Return (x, y) of the center of cell containing provided text 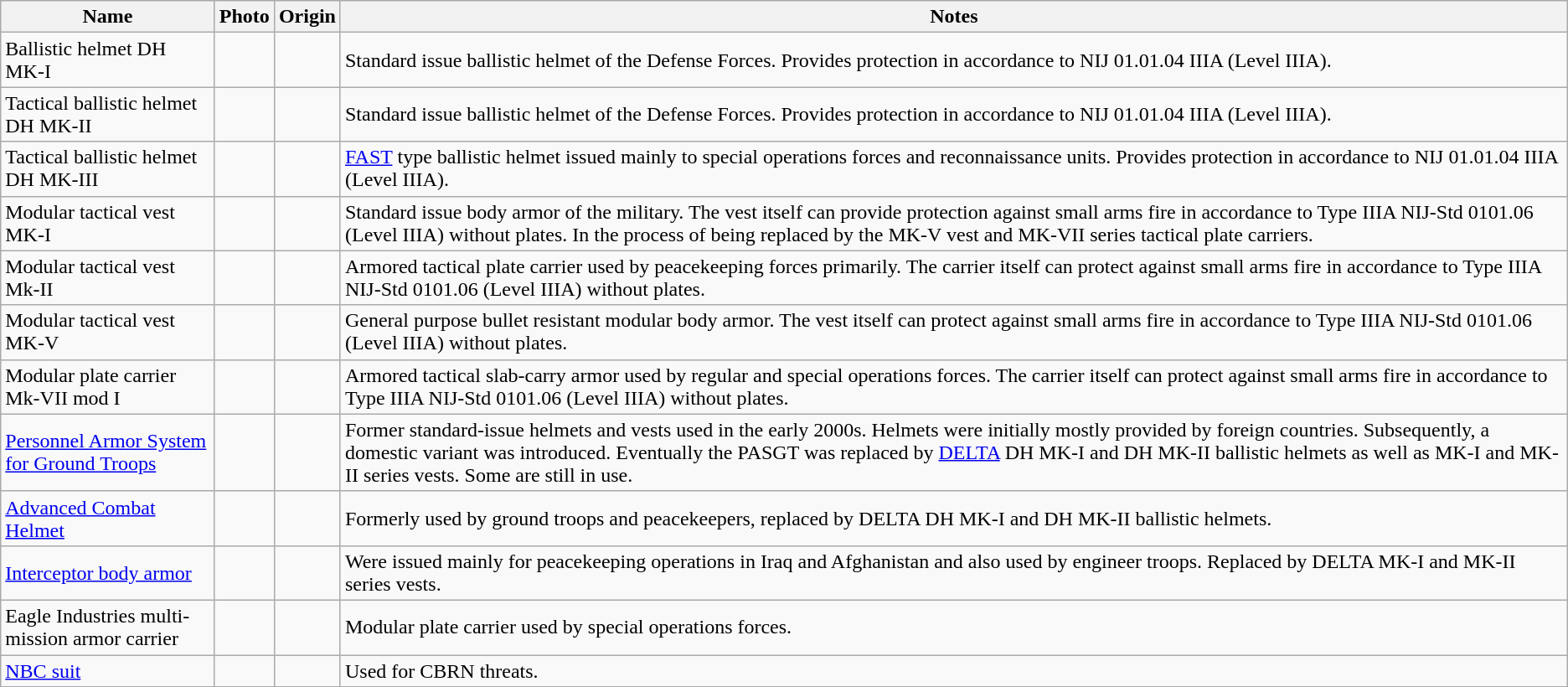
Modular tactical vest MK-V (108, 332)
Personnel Armor System for Ground Troops (108, 452)
Origin (307, 17)
Interceptor body armor (108, 573)
Formerly used by ground troops and peacekeepers, replaced by DELTA DH MK-I and DH MK-II ballistic helmets. (953, 518)
Modular tactical vest Mk-II (108, 278)
Notes (953, 17)
Tactical ballistic helmet DH MK-II (108, 114)
Modular plate carrier used by special operations forces. (953, 627)
NBC suit (108, 671)
Modular tactical vest MK-I (108, 223)
Name (108, 17)
Modular plate carrier Mk-VII mod I (108, 387)
Photo (245, 17)
Tactical ballistic helmet DH MK-III (108, 169)
Eagle Industries multi-mission armor carrier (108, 627)
Advanced Combat Helmet (108, 518)
Used for CBRN threats. (953, 671)
Ballistic helmet DH MK-I (108, 60)
